Output the [X, Y] coordinate of the center of the cell containing the given text.  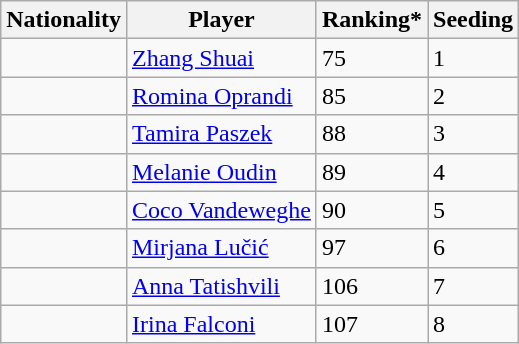
Coco Vandeweghe [221, 210]
Ranking* [372, 20]
90 [372, 210]
Tamira Paszek [221, 134]
107 [372, 324]
8 [474, 324]
Nationality [64, 20]
89 [372, 172]
5 [474, 210]
Irina Falconi [221, 324]
97 [372, 248]
1 [474, 58]
Romina Oprandi [221, 96]
4 [474, 172]
2 [474, 96]
Mirjana Lučić [221, 248]
3 [474, 134]
Melanie Oudin [221, 172]
Seeding [474, 20]
6 [474, 248]
85 [372, 96]
88 [372, 134]
7 [474, 286]
Player [221, 20]
75 [372, 58]
Zhang Shuai [221, 58]
106 [372, 286]
Anna Tatishvili [221, 286]
